Identify which cell holds the provided text, then report its (x, y) central coordinate. 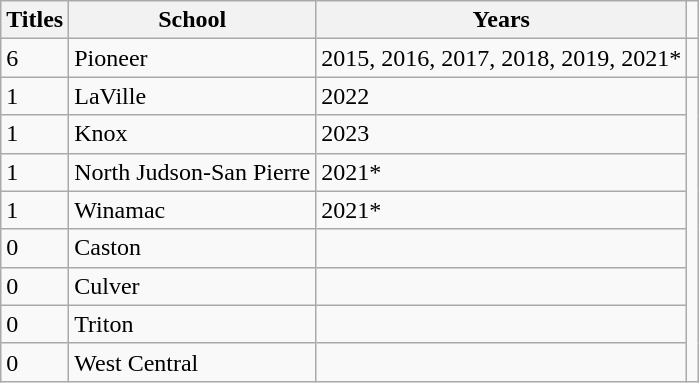
2023 (502, 134)
LaVille (192, 96)
6 (35, 58)
Triton (192, 324)
Knox (192, 134)
Caston (192, 248)
Years (502, 20)
Pioneer (192, 58)
2022 (502, 96)
Culver (192, 286)
West Central (192, 362)
2015, 2016, 2017, 2018, 2019, 2021* (502, 58)
North Judson-San Pierre (192, 172)
Winamac (192, 210)
Titles (35, 20)
School (192, 20)
